Identify which cell holds the provided text, then report its [X, Y] central coordinate. 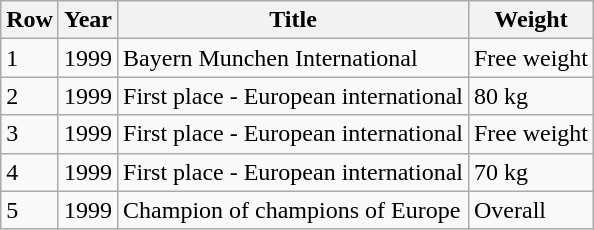
1 [30, 58]
2 [30, 96]
Year [88, 20]
3 [30, 134]
70 kg [530, 172]
4 [30, 172]
Title [294, 20]
5 [30, 210]
Champion of champions of Europe [294, 210]
Weight [530, 20]
Row [30, 20]
Overall [530, 210]
80 kg [530, 96]
Bayern Munchen International [294, 58]
